From the cell containing the given text, extract its center point as (x, y) coordinate. 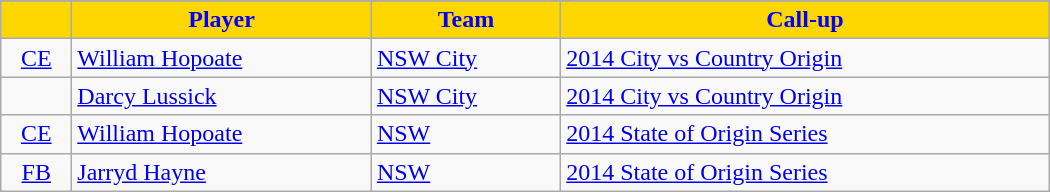
FB (36, 172)
Jarryd Hayne (222, 172)
Call-up (806, 20)
Player (222, 20)
Darcy Lussick (222, 96)
Team (466, 20)
